Find where the given text appears and provide that cell's center as [x, y] coordinate. 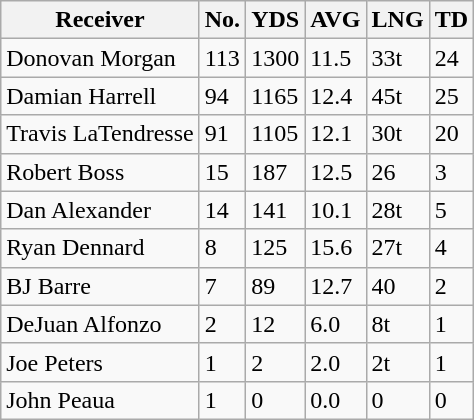
94 [222, 96]
91 [222, 134]
2.0 [336, 362]
12 [276, 324]
1300 [276, 58]
DeJuan Alfonzo [100, 324]
3 [451, 172]
Damian Harrell [100, 96]
John Peaua [100, 400]
LNG [398, 20]
14 [222, 210]
27t [398, 248]
24 [451, 58]
0.0 [336, 400]
6.0 [336, 324]
Receiver [100, 20]
33t [398, 58]
No. [222, 20]
4 [451, 248]
40 [398, 286]
125 [276, 248]
30t [398, 134]
187 [276, 172]
11.5 [336, 58]
8 [222, 248]
26 [398, 172]
12.4 [336, 96]
Joe Peters [100, 362]
12.7 [336, 286]
89 [276, 286]
1105 [276, 134]
45t [398, 96]
Dan Alexander [100, 210]
12.5 [336, 172]
25 [451, 96]
28t [398, 210]
Donovan Morgan [100, 58]
Robert Boss [100, 172]
Ryan Dennard [100, 248]
10.1 [336, 210]
5 [451, 210]
AVG [336, 20]
Travis LaTendresse [100, 134]
1165 [276, 96]
12.1 [336, 134]
BJ Barre [100, 286]
15.6 [336, 248]
TD [451, 20]
20 [451, 134]
15 [222, 172]
8t [398, 324]
141 [276, 210]
113 [222, 58]
7 [222, 286]
2t [398, 362]
YDS [276, 20]
